For the text-containing cell, return its midpoint in (X, Y) coordinate format. 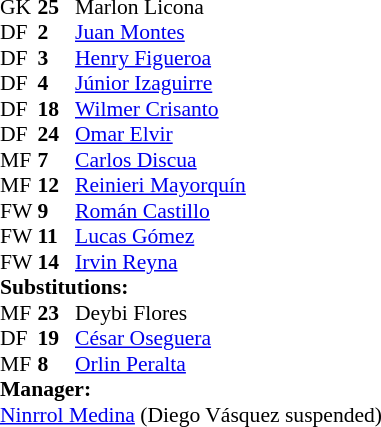
12 (57, 185)
2 (57, 33)
3 (57, 58)
8 (57, 364)
23 (57, 313)
19 (57, 339)
9 (57, 211)
4 (57, 83)
11 (57, 237)
14 (57, 262)
7 (57, 160)
24 (57, 135)
18 (57, 109)
